Pinpoint the cell where the given text exists, returning its [x, y] midpoint coordinate. 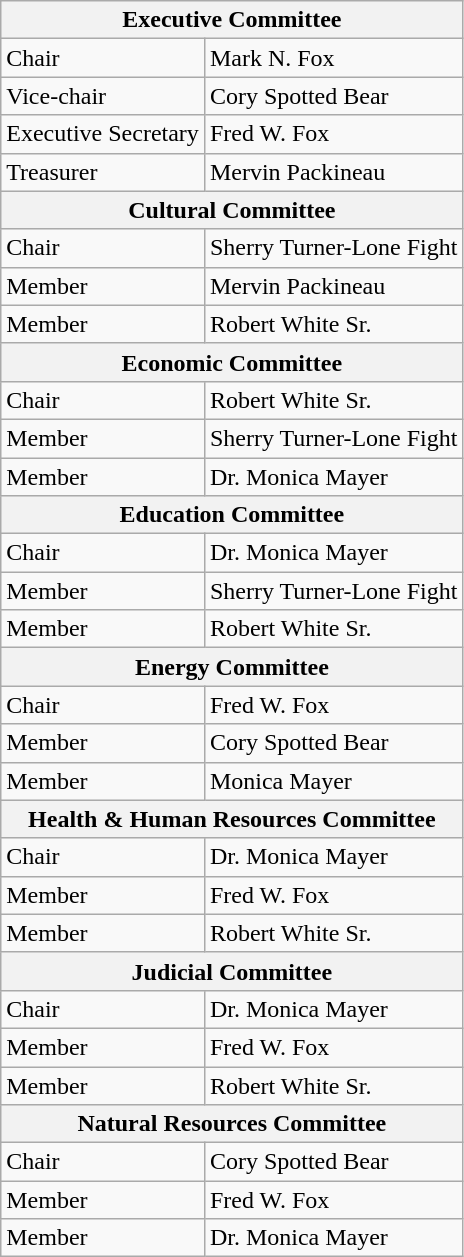
Executive Secretary [103, 134]
Treasurer [103, 172]
Mark N. Fox [334, 58]
Health & Human Resources Committee [232, 819]
Executive Committee [232, 20]
Economic Committee [232, 362]
Education Committee [232, 515]
Cultural Committee [232, 210]
Monica Mayer [334, 781]
Vice-chair [103, 96]
Judicial Committee [232, 971]
Natural Resources Committee [232, 1124]
Energy Committee [232, 667]
